Return the [x, y] coordinate for the center point of the cell that contains the specified text.  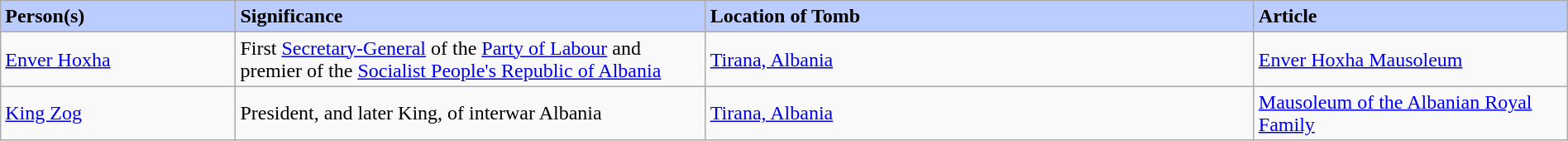
King Zog [118, 113]
Location of Tomb [979, 17]
President, and later King, of interwar Albania [471, 113]
Significance [471, 17]
Enver Hoxha [118, 60]
Mausoleum of the Albanian Royal Family [1411, 113]
Article [1411, 17]
Person(s) [118, 17]
Enver Hoxha Mausoleum [1411, 60]
First Secretary-General of the Party of Labour and premier of the Socialist People's Republic of Albania [471, 60]
